Capture the cell that displays the provided text and extract its [X, Y] central coordinate. 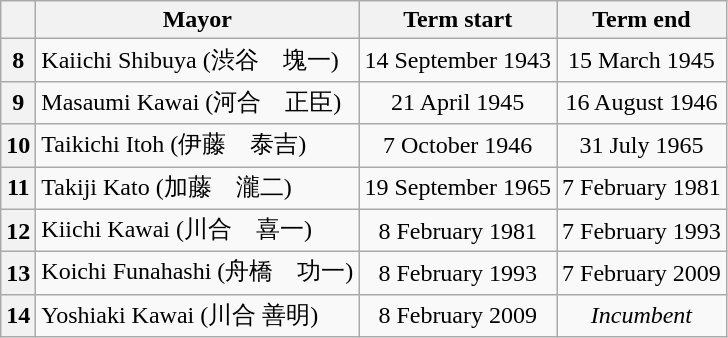
Term end [642, 20]
21 April 1945 [458, 102]
7 February 1993 [642, 230]
Takiji Kato (加藤 瀧二) [198, 188]
13 [18, 274]
Incumbent [642, 316]
14 [18, 316]
Koichi Funahashi (舟橋 功一) [198, 274]
15 March 1945 [642, 60]
7 February 1981 [642, 188]
Term start [458, 20]
Kaiichi Shibuya (渋谷 塊一) [198, 60]
8 [18, 60]
14 September 1943 [458, 60]
8 February 2009 [458, 316]
8 February 1981 [458, 230]
Mayor [198, 20]
12 [18, 230]
Taikichi Itoh (伊藤 泰吉) [198, 146]
Kiichi Kawai (川合 喜一) [198, 230]
9 [18, 102]
8 February 1993 [458, 274]
31 July 1965 [642, 146]
11 [18, 188]
7 October 1946 [458, 146]
19 September 1965 [458, 188]
7 February 2009 [642, 274]
16 August 1946 [642, 102]
Yoshiaki Kawai (川合 善明) [198, 316]
10 [18, 146]
Masaumi Kawai (河合 正臣) [198, 102]
